Return [X, Y] of the center of cell containing provided text 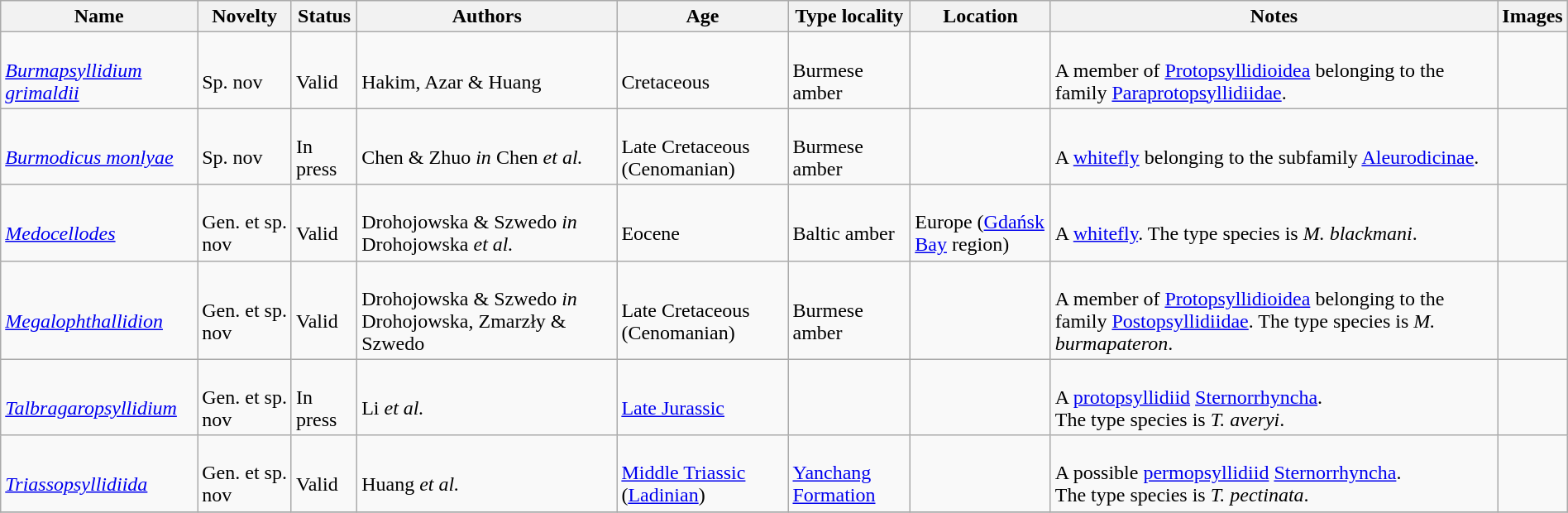
Burmodicus monlyae [99, 146]
Talbragaropsyllidium [99, 397]
A whitefly. The type species is M. blackmani. [1274, 223]
Age [703, 17]
Huang et al. [487, 473]
Notes [1274, 17]
Megalophthallidion [99, 309]
Drohojowska & Szwedo in Drohojowska, Zmarzły & Szwedo [487, 309]
Hakim, Azar & Huang [487, 70]
A whitefly belonging to the subfamily Aleurodicinae. [1274, 146]
A member of Protopsyllidioidea belonging to the family Paraprotopsyllidiidae. [1274, 70]
Eocene [703, 223]
Images [1533, 17]
Burmapsyllidium grimaldii [99, 70]
A member of Protopsyllidioidea belonging to the family Postopsyllidiidae. The type species is M. burmapateron. [1274, 309]
Novelty [245, 17]
Type locality [849, 17]
Middle Triassic (Ladinian) [703, 473]
Cretaceous [703, 70]
Baltic amber [849, 223]
Medocellodes [99, 223]
Yanchang Formation [849, 473]
Drohojowska & Szwedo in Drohojowska et al. [487, 223]
Triassopsyllidiida [99, 473]
Location [981, 17]
Authors [487, 17]
Chen & Zhuo in Chen et al. [487, 146]
A protopsyllidiid Sternorrhyncha. The type species is T. averyi. [1274, 397]
Name [99, 17]
Status [324, 17]
Late Jurassic [703, 397]
Li et al. [487, 397]
A possible permopsyllidiid Sternorrhyncha. The type species is T. pectinata. [1274, 473]
Europe (Gdańsk Bay region) [981, 223]
